Identify which cell holds the provided text, then report its (X, Y) central coordinate. 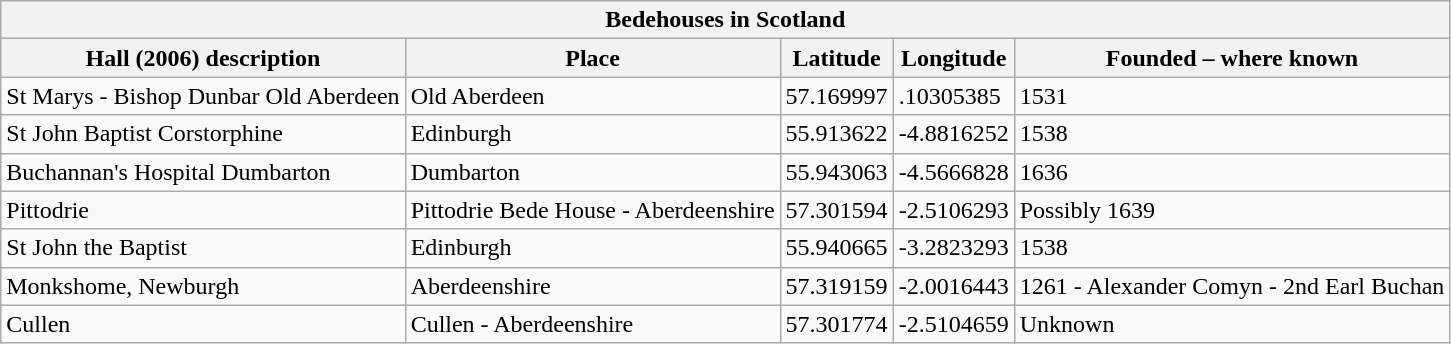
Aberdeenshire (592, 286)
Cullen - Aberdeenshire (592, 324)
Longitude (954, 58)
57.301774 (836, 324)
Buchannan's Hospital Dumbarton (203, 172)
Latitude (836, 58)
.10305385 (954, 96)
-2.5106293 (954, 210)
Cullen (203, 324)
1261 - Alexander Comyn - 2nd Earl Buchan (1232, 286)
St Marys - Bishop Dunbar Old Aberdeen (203, 96)
Old Aberdeen (592, 96)
Hall (2006) description (203, 58)
55.913622 (836, 134)
57.169997 (836, 96)
St John Baptist Corstorphine (203, 134)
Dumbarton (592, 172)
Pittodrie (203, 210)
55.943063 (836, 172)
55.940665 (836, 248)
Unknown (1232, 324)
57.319159 (836, 286)
St John the Baptist (203, 248)
Monkshome, Newburgh (203, 286)
57.301594 (836, 210)
-3.2823293 (954, 248)
-2.5104659 (954, 324)
Founded – where known (1232, 58)
1531 (1232, 96)
1636 (1232, 172)
-4.8816252 (954, 134)
Pittodrie Bede House - Aberdeenshire (592, 210)
Bedehouses in Scotland (726, 20)
-2.0016443 (954, 286)
Possibly 1639 (1232, 210)
-4.5666828 (954, 172)
Place (592, 58)
